Determine the (X, Y) coordinate at the center of the cell enclosing the given text.  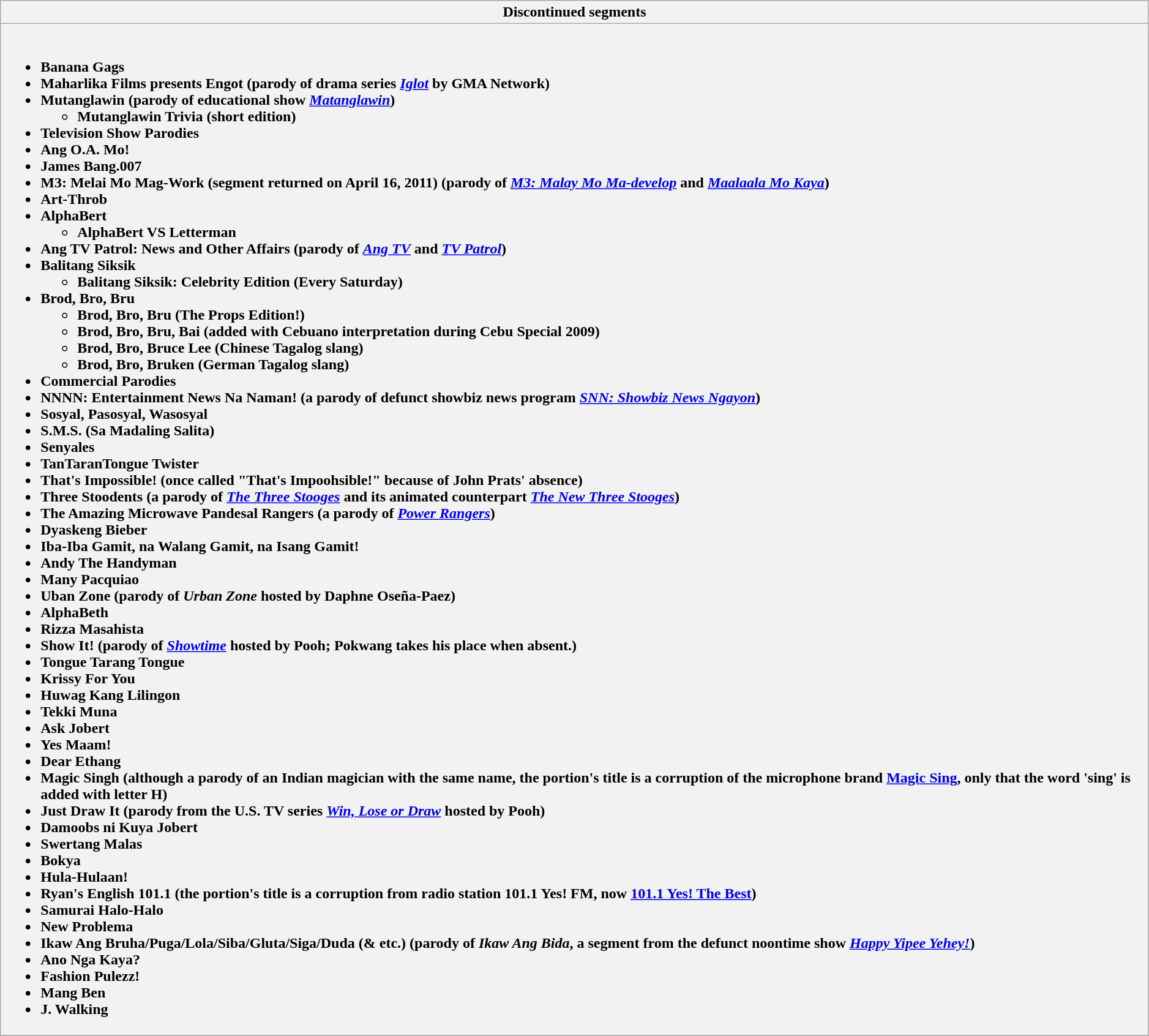
Discontinued segments (575, 12)
